Find where the given text appears and provide that cell's center as (x, y) coordinate. 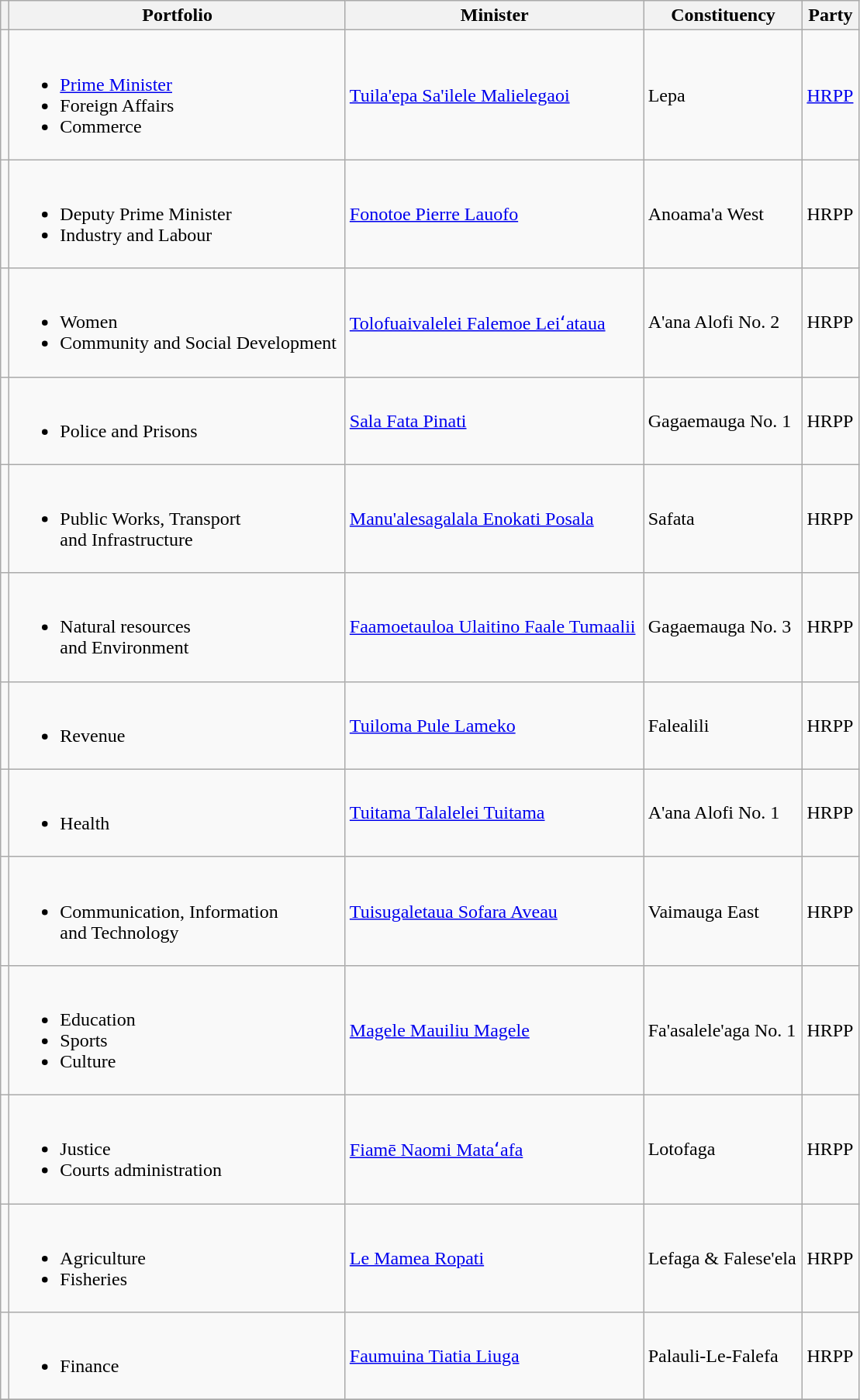
Communication, Informationand Technology (178, 911)
Tuiloma Pule Lameko (495, 726)
Constituency (723, 16)
Tuitama Talalelei Tuitama (495, 812)
Sala Fata Pinati (495, 420)
Minister (495, 16)
Tolofuaivalelei Falemoe Leiʻataua (495, 322)
Falealili (723, 726)
A'ana Alofi No. 1 (723, 812)
Fiamē Naomi Mataʻafa (495, 1149)
Health (178, 812)
Palauli-Le-Falefa (723, 1357)
Le Mamea Ropati (495, 1257)
JusticeCourts administration (178, 1149)
Gagaemauga No. 1 (723, 420)
Police and Prisons (178, 420)
Fonotoe Pierre Lauofo (495, 214)
Revenue (178, 726)
Tuila'epa Sa'ilele Malielegaoi (495, 95)
Portfolio (178, 16)
Magele Mauiliu Magele (495, 1029)
Prime MinisterForeign AffairsCommerce (178, 95)
Fa'asalele'aga No. 1 (723, 1029)
Party (831, 16)
Faamoetauloa Ulaitino Faale Tumaalii (495, 627)
Lotofaga (723, 1149)
AgricultureFisheries (178, 1257)
Vaimauga East (723, 911)
Anoama'a West (723, 214)
Gagaemauga No. 3 (723, 627)
Natural resources and Environment (178, 627)
Safata (723, 519)
Manu'alesagalala Enokati Posala (495, 519)
EducationSportsCulture (178, 1029)
WomenCommunity and Social Development (178, 322)
Faumuina Tiatia Liuga (495, 1357)
Lepa (723, 95)
Finance (178, 1357)
Tuisugaletaua Sofara Aveau (495, 911)
A'ana Alofi No. 2 (723, 322)
Public Works, Transportand Infrastructure (178, 519)
Lefaga & Falese'ela (723, 1257)
Deputy Prime MinisterIndustry and Labour (178, 214)
